Find where the given text appears and provide that cell's center as [X, Y] coordinate. 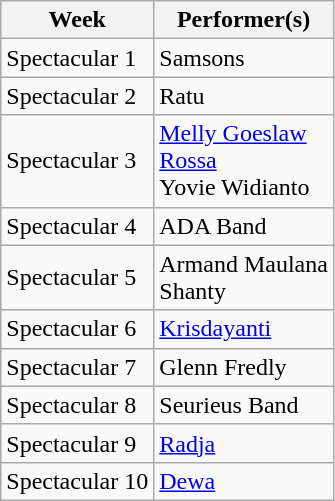
Spectacular 5 [78, 278]
Spectacular 9 [78, 443]
Armand Maulana Shanty [244, 278]
Melly Goeslaw Rossa Yovie Widianto [244, 161]
Glenn Fredly [244, 367]
Week [78, 20]
Spectacular 4 [78, 226]
Seurieus Band [244, 405]
Krisdayanti [244, 329]
Performer(s) [244, 20]
Radja [244, 443]
ADA Band [244, 226]
Spectacular 7 [78, 367]
Spectacular 3 [78, 161]
Samsons [244, 58]
Spectacular 2 [78, 96]
Spectacular 1 [78, 58]
Spectacular 6 [78, 329]
Spectacular 10 [78, 481]
Ratu [244, 96]
Dewa [244, 481]
Spectacular 8 [78, 405]
